Return [X, Y] of the center of cell containing provided text 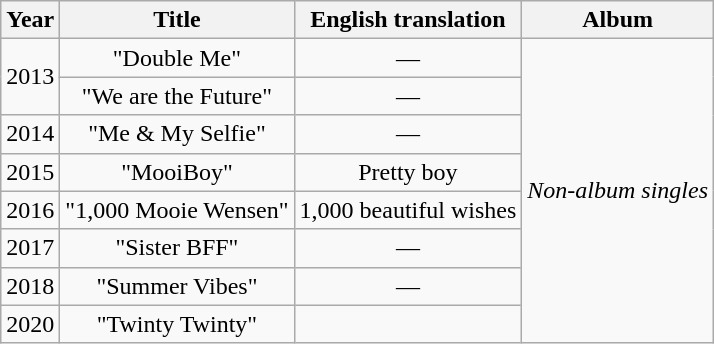
"1,000 Mooie Wensen" [177, 210]
2020 [30, 324]
2014 [30, 134]
2013 [30, 77]
1,000 beautiful wishes [408, 210]
"Sister BFF" [177, 248]
"We are the Future" [177, 96]
English translation [408, 20]
"Double Me" [177, 58]
"Summer Vibes" [177, 286]
Album [618, 20]
"Me & My Selfie" [177, 134]
Title [177, 20]
2017 [30, 248]
2016 [30, 210]
2015 [30, 172]
Pretty boy [408, 172]
Year [30, 20]
"Twinty Twinty" [177, 324]
Non-album singles [618, 191]
2018 [30, 286]
"MooiBoy" [177, 172]
